For the text-containing cell, return its midpoint in [x, y] coordinate format. 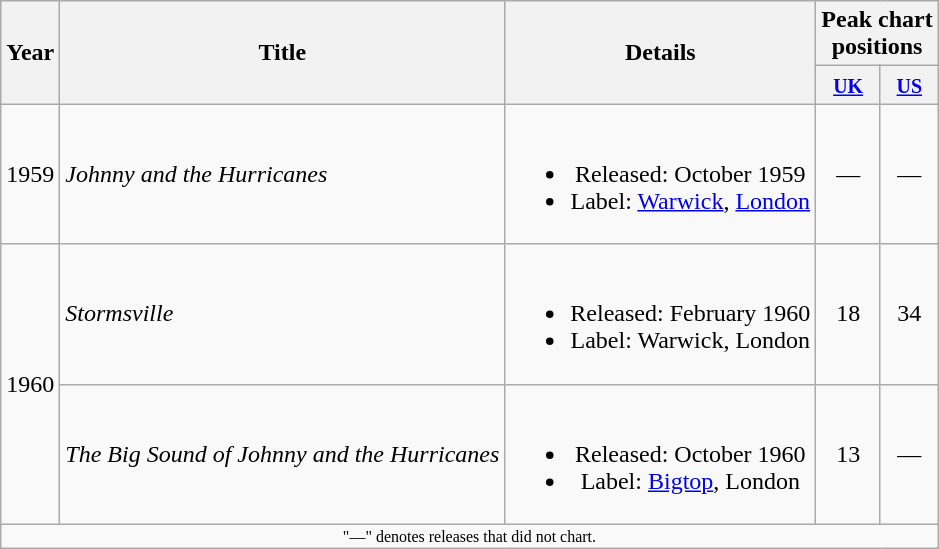
The Big Sound of Johnny and the Hurricanes [282, 454]
Stormsville [282, 314]
Johnny and the Hurricanes [282, 174]
"—" denotes releases that did not chart. [470, 536]
Details [660, 52]
Peak chartpositions [877, 34]
1960 [30, 384]
34 [909, 314]
Title [282, 52]
US [909, 85]
Year [30, 52]
Released: October 1959Label: Warwick, London [660, 174]
1959 [30, 174]
13 [848, 454]
Released: February 1960Label: Warwick, London [660, 314]
18 [848, 314]
Released: October 1960Label: Bigtop, London [660, 454]
UK [848, 85]
